Return the (X, Y) coordinate for the center point of the cell that contains the specified text.  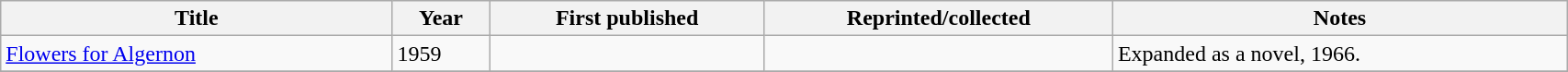
Flowers for Algernon (197, 54)
Expanded as a novel, 1966. (1339, 54)
Reprinted/collected (939, 18)
Notes (1339, 18)
First published (626, 18)
Title (197, 18)
Year (441, 18)
1959 (441, 54)
